Detect which cell encompasses the target text, then output its (x, y) center coordinate. 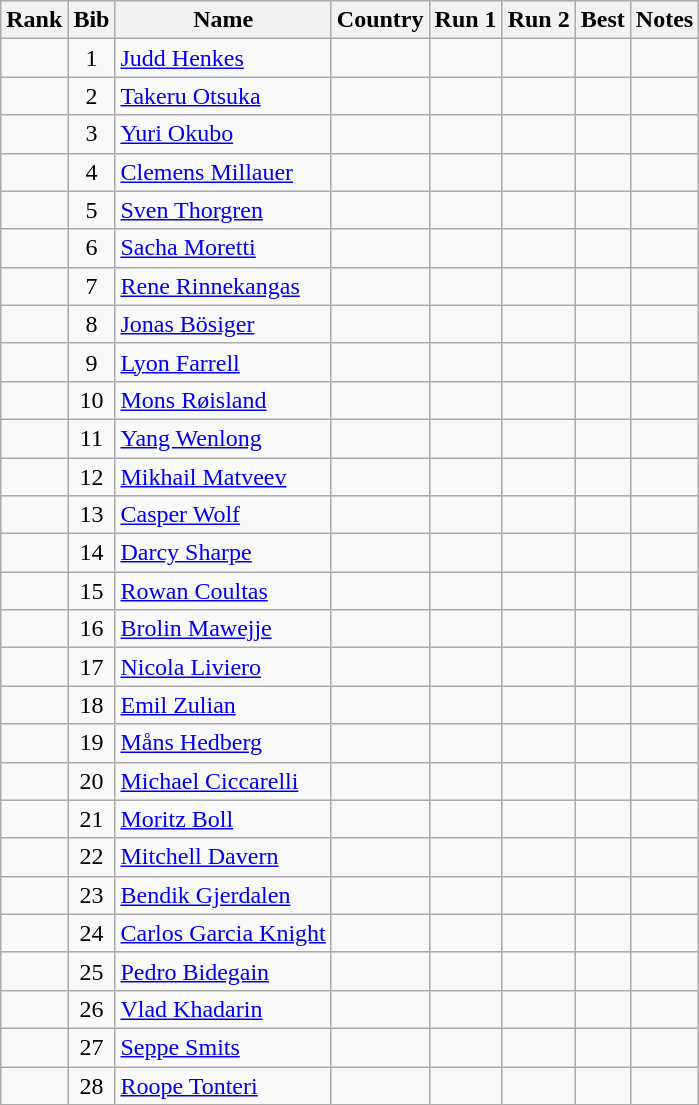
Bib (92, 20)
Yuri Okubo (223, 134)
7 (92, 286)
2 (92, 96)
Seppe Smits (223, 1047)
Emil Zulian (223, 705)
Sven Thorgren (223, 210)
16 (92, 629)
28 (92, 1085)
6 (92, 248)
Vlad Khadarin (223, 1009)
12 (92, 477)
Best (602, 20)
Sacha Moretti (223, 248)
Name (223, 20)
4 (92, 172)
Rene Rinnekangas (223, 286)
10 (92, 400)
Yang Wenlong (223, 438)
Notes (664, 20)
19 (92, 743)
Casper Wolf (223, 515)
8 (92, 324)
Roope Tonteri (223, 1085)
Carlos Garcia Knight (223, 933)
Clemens Millauer (223, 172)
5 (92, 210)
Rowan Coultas (223, 591)
9 (92, 362)
18 (92, 705)
14 (92, 553)
Judd Henkes (223, 58)
Måns Hedberg (223, 743)
Takeru Otsuka (223, 96)
Rank (34, 20)
Darcy Sharpe (223, 553)
Pedro Bidegain (223, 971)
11 (92, 438)
Moritz Boll (223, 819)
Brolin Mawejje (223, 629)
Bendik Gjerdalen (223, 895)
Run 2 (538, 20)
Country (380, 20)
3 (92, 134)
Mikhail Matveev (223, 477)
23 (92, 895)
13 (92, 515)
Run 1 (466, 20)
Jonas Bösiger (223, 324)
Mons Røisland (223, 400)
22 (92, 857)
27 (92, 1047)
25 (92, 971)
21 (92, 819)
15 (92, 591)
1 (92, 58)
24 (92, 933)
17 (92, 667)
Michael Ciccarelli (223, 781)
20 (92, 781)
26 (92, 1009)
Lyon Farrell (223, 362)
Mitchell Davern (223, 857)
Nicola Liviero (223, 667)
